Output the (x, y) coordinate of the center of the cell containing the given text.  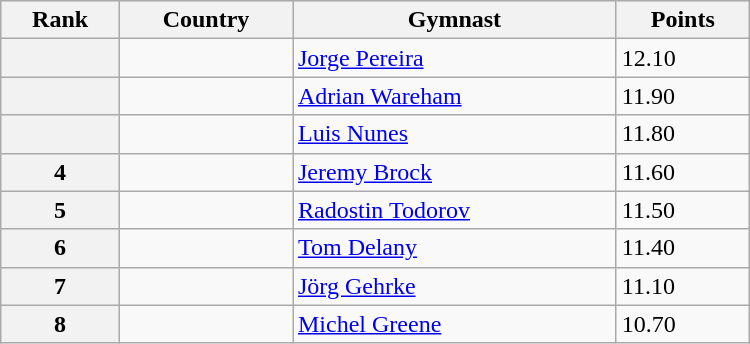
Gymnast (454, 20)
Radostin Todorov (454, 210)
11.50 (682, 210)
Michel Greene (454, 324)
Rank (60, 20)
4 (60, 172)
Points (682, 20)
Luis Nunes (454, 134)
Jeremy Brock (454, 172)
7 (60, 286)
11.10 (682, 286)
Country (206, 20)
6 (60, 248)
Jorge Pereira (454, 58)
Jörg Gehrke (454, 286)
Adrian Wareham (454, 96)
10.70 (682, 324)
8 (60, 324)
Tom Delany (454, 248)
11.60 (682, 172)
11.80 (682, 134)
12.10 (682, 58)
5 (60, 210)
11.40 (682, 248)
11.90 (682, 96)
